Return (X, Y) of the center of cell containing provided text 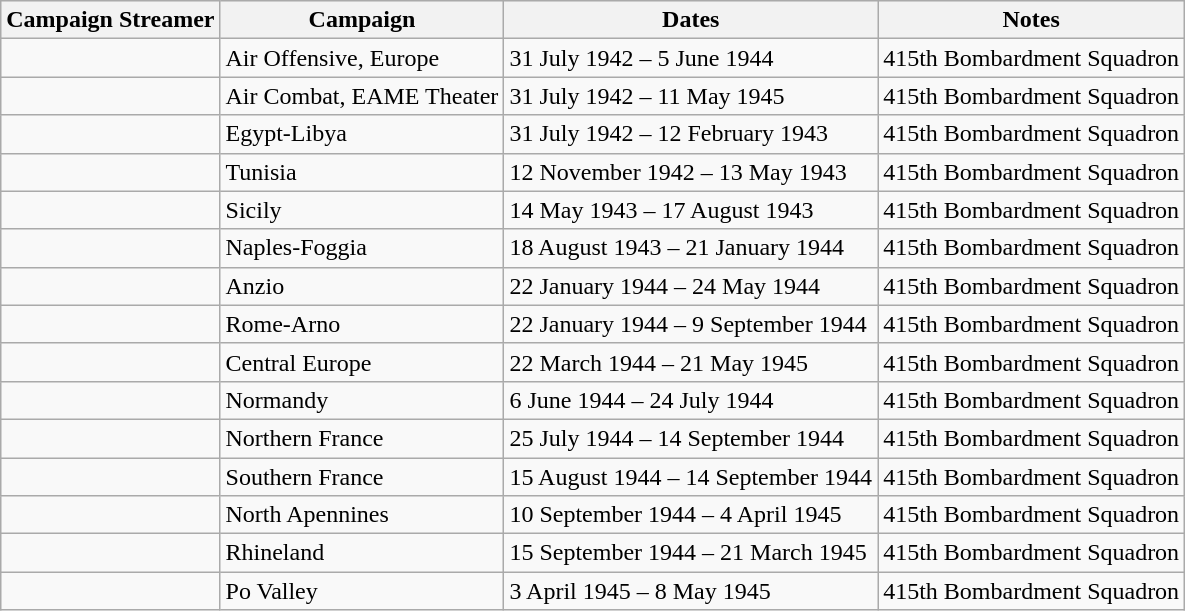
22 January 1944 – 9 September 1944 (691, 324)
Northern France (362, 438)
10 September 1944 – 4 April 1945 (691, 515)
Central Europe (362, 362)
15 September 1944 – 21 March 1945 (691, 553)
Southern France (362, 477)
Air Offensive, Europe (362, 58)
22 March 1944 – 21 May 1945 (691, 362)
Rhineland (362, 553)
North Apennines (362, 515)
Normandy (362, 400)
Rome-Arno (362, 324)
12 November 1942 – 13 May 1943 (691, 172)
Dates (691, 20)
Campaign Streamer (110, 20)
Notes (1032, 20)
14 May 1943 – 17 August 1943 (691, 210)
31 July 1942 – 11 May 1945 (691, 96)
25 July 1944 – 14 September 1944 (691, 438)
15 August 1944 – 14 September 1944 (691, 477)
Air Combat, EAME Theater (362, 96)
3 April 1945 – 8 May 1945 (691, 591)
Campaign (362, 20)
31 July 1942 – 12 February 1943 (691, 134)
22 January 1944 – 24 May 1944 (691, 286)
Naples-Foggia (362, 248)
Po Valley (362, 591)
Anzio (362, 286)
6 June 1944 – 24 July 1944 (691, 400)
Sicily (362, 210)
31 July 1942 – 5 June 1944 (691, 58)
Egypt-Libya (362, 134)
Tunisia (362, 172)
18 August 1943 – 21 January 1944 (691, 248)
